Find where the given text appears and provide that cell's center as (x, y) coordinate. 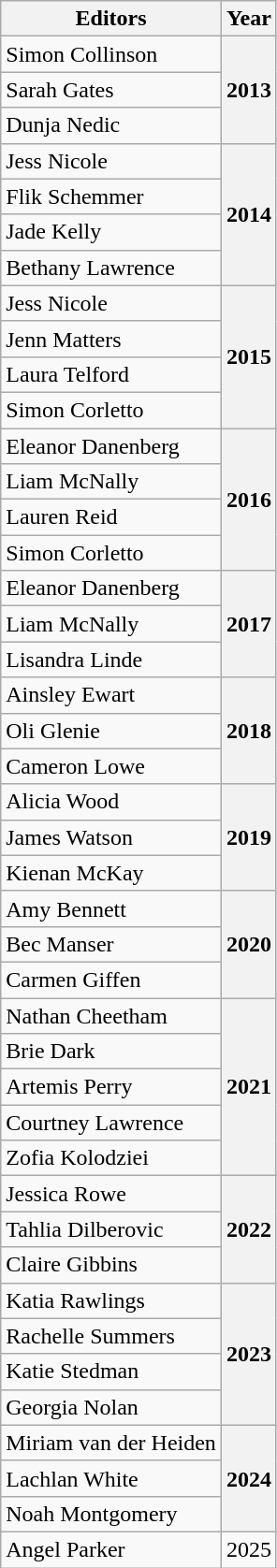
Editors (111, 19)
2021 (249, 1086)
Jessica Rowe (111, 1194)
Amy Bennett (111, 908)
Noah Montgomery (111, 1514)
Tahlia Dilberovic (111, 1229)
Simon Collinson (111, 54)
2016 (249, 500)
Ainsley Ewart (111, 695)
Kienan McKay (111, 873)
2013 (249, 90)
Lisandra Linde (111, 660)
Zofia Kolodziei (111, 1158)
2018 (249, 731)
Lachlan White (111, 1478)
2017 (249, 624)
Claire Gibbins (111, 1265)
Jade Kelly (111, 232)
Laura Telford (111, 374)
Flik Schemmer (111, 196)
Rachelle Summers (111, 1336)
Lauren Reid (111, 517)
Miriam van der Heiden (111, 1443)
Jenn Matters (111, 339)
Bethany Lawrence (111, 268)
Sarah Gates (111, 90)
2022 (249, 1229)
Katia Rawlings (111, 1300)
2014 (249, 214)
James Watson (111, 837)
Georgia Nolan (111, 1407)
Brie Dark (111, 1052)
Alicia Wood (111, 802)
Angel Parker (111, 1549)
Artemis Perry (111, 1087)
2025 (249, 1549)
Courtney Lawrence (111, 1123)
2019 (249, 837)
Nathan Cheetham (111, 1015)
Cameron Lowe (111, 766)
2020 (249, 944)
Dunja Nedic (111, 125)
Year (249, 19)
Bec Manser (111, 944)
2015 (249, 356)
Oli Glenie (111, 731)
Carmen Giffen (111, 980)
Katie Stedman (111, 1372)
2023 (249, 1354)
2024 (249, 1478)
